Search for the cell housing the specified text and yield its (x, y) center coordinate. 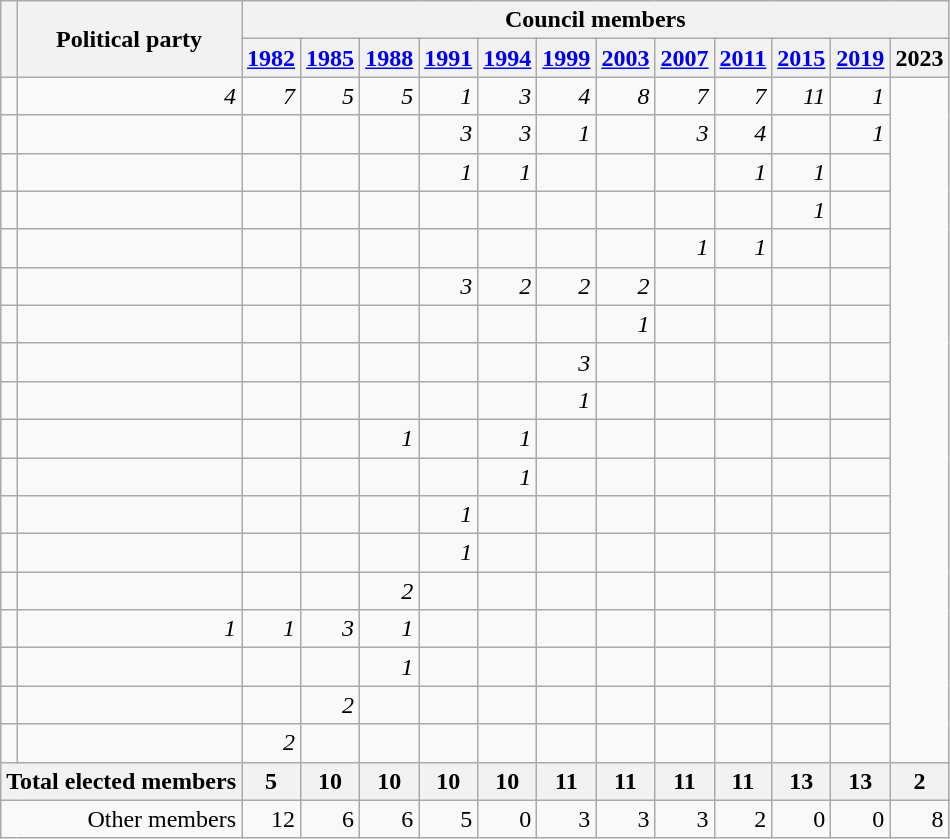
1999 (566, 58)
2003 (626, 58)
Total elected members (122, 781)
2011 (743, 58)
Political party (130, 39)
1988 (390, 58)
1985 (330, 58)
2015 (802, 58)
2023 (920, 58)
2019 (860, 58)
Other members (122, 819)
1982 (272, 58)
2007 (684, 58)
1991 (448, 58)
Council members (596, 20)
12 (272, 819)
1994 (508, 58)
